Scan for the cell matching the given text and deliver its (x, y) coordinate at center. 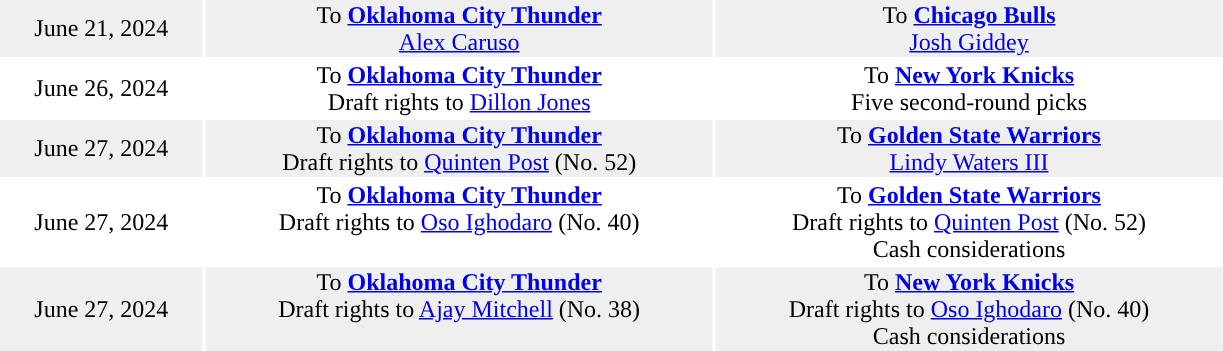
To Golden State WarriorsLindy Waters III (970, 148)
To New York KnicksDraft rights to Oso Ighodaro (No. 40)Cash considerations (970, 309)
To Oklahoma City ThunderDraft rights to Quinten Post (No. 52) (460, 148)
To Oklahoma City ThunderDraft rights to Dillon Jones (460, 88)
To Oklahoma City ThunderDraft rights to Ajay Mitchell (No. 38) (460, 309)
To Chicago BullsJosh Giddey (970, 28)
June 26, 2024 (102, 88)
To Oklahoma City ThunderAlex Caruso (460, 28)
To New York KnicksFive second-round picks (970, 88)
June 21, 2024 (102, 28)
To Golden State WarriorsDraft rights to Quinten Post (No. 52)Cash considerations (970, 222)
To Oklahoma City ThunderDraft rights to Oso Ighodaro (No. 40) (460, 222)
